Capture the cell that displays the provided text and extract its [X, Y] central coordinate. 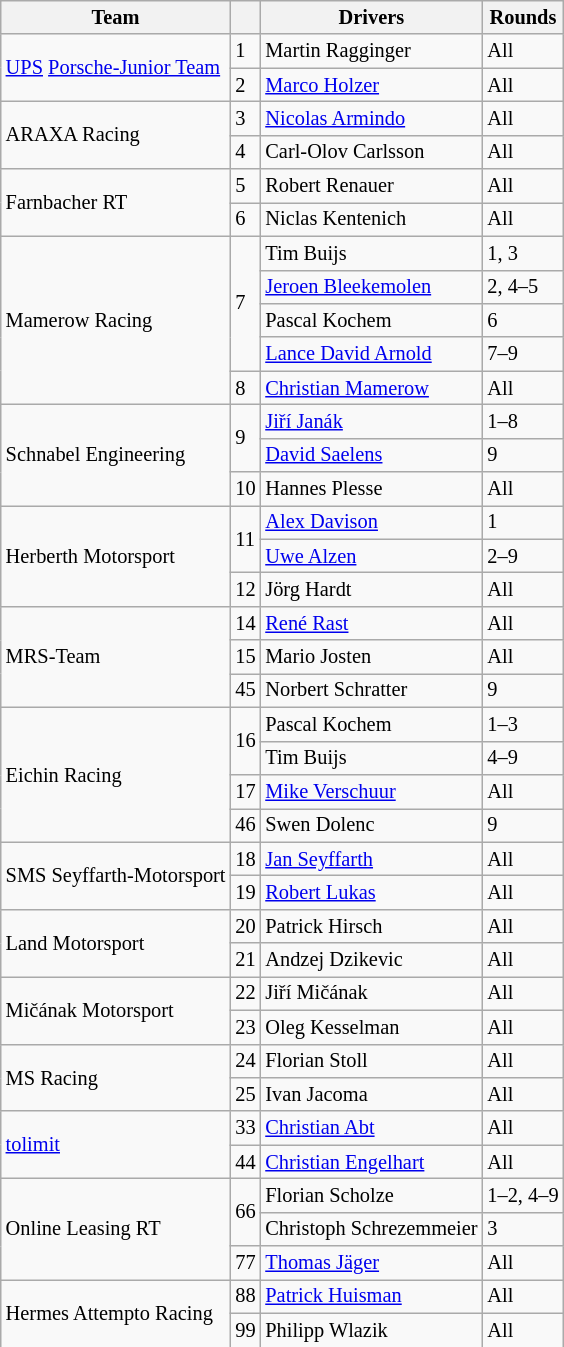
Jiří Mičának [371, 993]
Carl-Olov Carlsson [371, 152]
Eichin Racing [116, 774]
2, 4–5 [522, 287]
1, 3 [522, 253]
Florian Scholze [371, 1195]
2 [245, 85]
UPS Porsche-Junior Team [116, 68]
Christian Mamerow [371, 388]
21 [245, 960]
33 [245, 1128]
17 [245, 791]
Nicolas Armindo [371, 118]
Patrick Huisman [371, 1296]
Philipp Wlazik [371, 1330]
Uwe Alzen [371, 556]
MS Racing [116, 1078]
20 [245, 926]
Christian Engelhart [371, 1162]
2–9 [522, 556]
77 [245, 1263]
MRS-Team [116, 656]
8 [245, 388]
Mičának Motorsport [116, 1010]
Mario Josten [371, 657]
Schnabel Engineering [116, 454]
Drivers [371, 17]
Andzej Dzikevic [371, 960]
Robert Lukas [371, 892]
Martin Ragginger [371, 51]
Niclas Kentenich [371, 219]
ARAXA Racing [116, 134]
Hannes Plesse [371, 489]
Thomas Jäger [371, 1263]
4 [245, 152]
Online Leasing RT [116, 1228]
Jan Seyffarth [371, 859]
tolimit [116, 1144]
19 [245, 892]
16 [245, 740]
23 [245, 1027]
5 [245, 186]
Norbert Schratter [371, 690]
Marco Holzer [371, 85]
Ivan Jacoma [371, 1094]
10 [245, 489]
15 [245, 657]
Mike Verschuur [371, 791]
Oleg Kesselman [371, 1027]
14 [245, 623]
18 [245, 859]
11 [245, 538]
46 [245, 825]
SMS Seyffarth-Motorsport [116, 876]
Herberth Motorsport [116, 556]
4–9 [522, 758]
12 [245, 589]
1–2, 4–9 [522, 1195]
René Rast [371, 623]
Land Motorsport [116, 942]
Hermes Attempto Racing [116, 1312]
Lance David Arnold [371, 354]
Christoph Schrezemmeier [371, 1229]
1–8 [522, 421]
Team [116, 17]
25 [245, 1094]
7–9 [522, 354]
22 [245, 993]
David Saelens [371, 455]
Patrick Hirsch [371, 926]
88 [245, 1296]
44 [245, 1162]
99 [245, 1330]
Jeroen Bleekemolen [371, 287]
Jörg Hardt [371, 589]
66 [245, 1212]
Robert Renauer [371, 186]
Christian Abt [371, 1128]
Jiří Janák [371, 421]
24 [245, 1061]
Alex Davison [371, 522]
45 [245, 690]
Farnbacher RT [116, 202]
7 [245, 304]
Swen Dolenc [371, 825]
Mamerow Racing [116, 320]
Rounds [522, 17]
1–3 [522, 724]
Florian Stoll [371, 1061]
